Find where the given text appears and provide that cell's center as [x, y] coordinate. 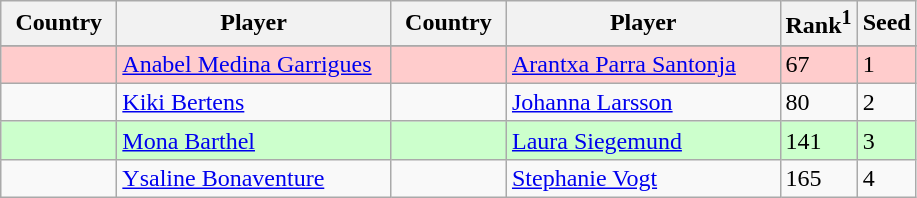
165 [818, 178]
80 [818, 102]
2 [886, 102]
3 [886, 140]
Mona Barthel [254, 140]
Seed [886, 24]
67 [818, 64]
141 [818, 140]
Laura Siegemund [643, 140]
Arantxa Parra Santonja [643, 64]
Ysaline Bonaventure [254, 178]
Kiki Bertens [254, 102]
Rank1 [818, 24]
Anabel Medina Garrigues [254, 64]
Johanna Larsson [643, 102]
4 [886, 178]
Stephanie Vogt [643, 178]
1 [886, 64]
